Identify which cell holds the provided text, then report its (x, y) central coordinate. 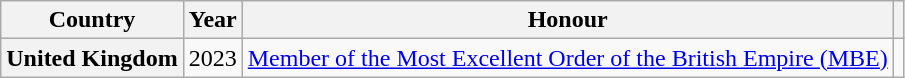
Honour (568, 20)
2023 (212, 58)
Year (212, 20)
United Kingdom (92, 58)
Member of the Most Excellent Order of the British Empire (MBE) (568, 58)
Country (92, 20)
